From the cell containing the given text, extract its center point as (x, y) coordinate. 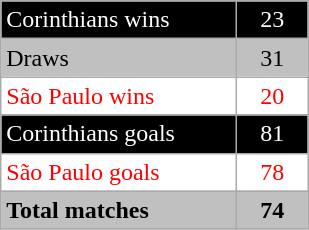
Total matches (119, 210)
20 (272, 96)
81 (272, 134)
Corinthians wins (119, 20)
23 (272, 20)
78 (272, 172)
Draws (119, 58)
Corinthians goals (119, 134)
São Paulo wins (119, 96)
74 (272, 210)
31 (272, 58)
São Paulo goals (119, 172)
